Extract the (x, y) coordinate from the center of the cell holding the provided text.  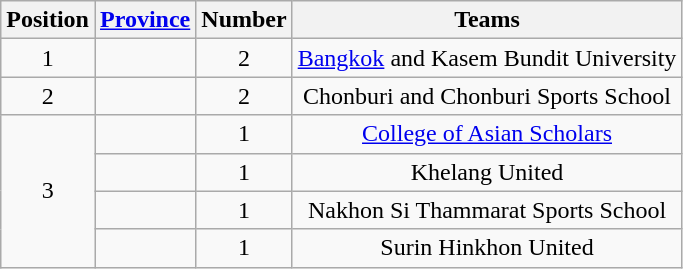
Number (244, 20)
Khelang United (487, 172)
3 (48, 191)
Chonburi and Chonburi Sports School (487, 96)
Position (48, 20)
College of Asian Scholars (487, 134)
Province (144, 20)
Teams (487, 20)
Surin Hinkhon United (487, 248)
Nakhon Si Thammarat Sports School (487, 210)
Bangkok and Kasem Bundit University (487, 58)
